Locate the cell with the specified text and output its [x, y] center coordinate. 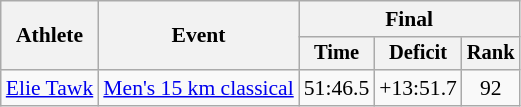
Elie Tawk [50, 88]
Athlete [50, 36]
Final [410, 19]
+13:51.7 [418, 88]
92 [491, 88]
51:46.5 [336, 88]
Men's 15 km classical [198, 88]
Time [336, 54]
Event [198, 36]
Deficit [418, 54]
Rank [491, 54]
